Return [x, y] of the center of cell containing provided text 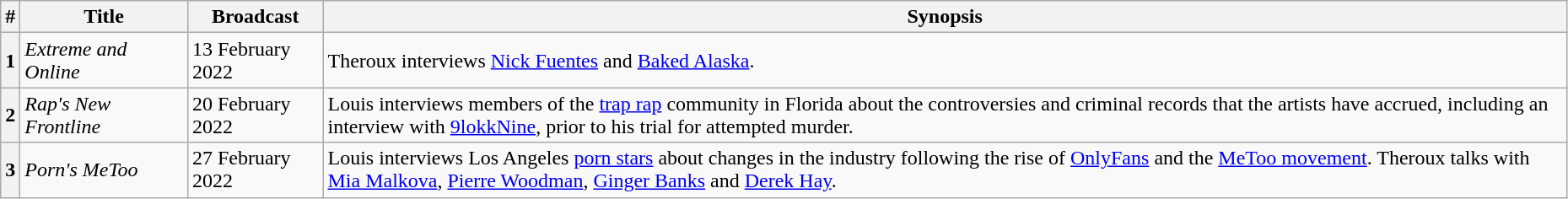
3 [10, 170]
Rap's New Frontline [105, 115]
Extreme and Online [105, 61]
Synopsis [945, 17]
20 February 2022 [255, 115]
Theroux interviews Nick Fuentes and Baked Alaska. [945, 61]
Broadcast [255, 17]
Title [105, 17]
13 February 2022 [255, 61]
Porn's MeToo [105, 170]
2 [10, 115]
27 February 2022 [255, 170]
1 [10, 61]
# [10, 17]
